Search for the cell housing the specified text and yield its [X, Y] center coordinate. 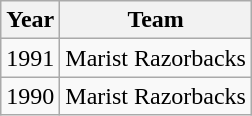
1990 [30, 96]
Team [156, 20]
Year [30, 20]
1991 [30, 58]
